Capture the cell that displays the provided text and extract its [x, y] central coordinate. 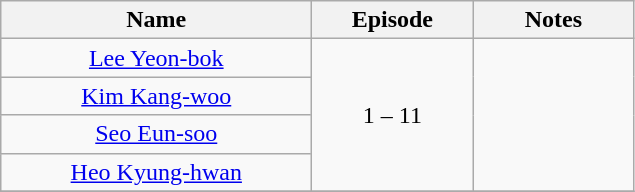
Heo Kyung-hwan [156, 172]
Episode [392, 20]
Seo Eun-soo [156, 134]
Notes [554, 20]
Name [156, 20]
Kim Kang-woo [156, 96]
Lee Yeon-bok [156, 58]
1 – 11 [392, 115]
